Provide the (x, y) coordinate of the cell's center where the given text is located.  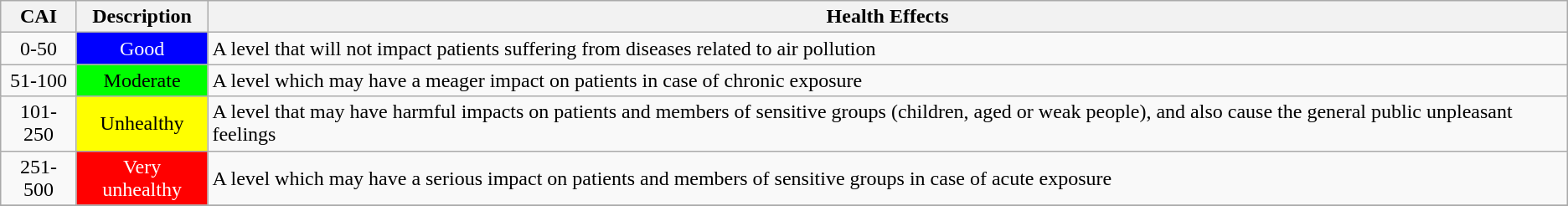
CAI (39, 17)
Unhealthy (142, 124)
A level which may have a meager impact on patients in case of chronic exposure (888, 80)
A level that will not impact patients suffering from diseases related to air pollution (888, 49)
Health Effects (888, 17)
A level which may have a serious impact on patients and members of sensitive groups in case of acute exposure (888, 178)
51-100 (39, 80)
Good (142, 49)
101-250 (39, 124)
Description (142, 17)
Moderate (142, 80)
Very unhealthy (142, 178)
0-50 (39, 49)
251-500 (39, 178)
